For the text-containing cell, return its midpoint in (X, Y) coordinate format. 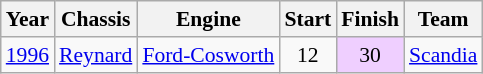
Team (443, 19)
1996 (28, 55)
30 (370, 55)
Year (28, 19)
Ford-Cosworth (208, 55)
Finish (370, 19)
Chassis (96, 19)
Start (308, 19)
Scandia (443, 55)
12 (308, 55)
Reynard (96, 55)
Engine (208, 19)
